Locate the cell with the specified text and output its [X, Y] center coordinate. 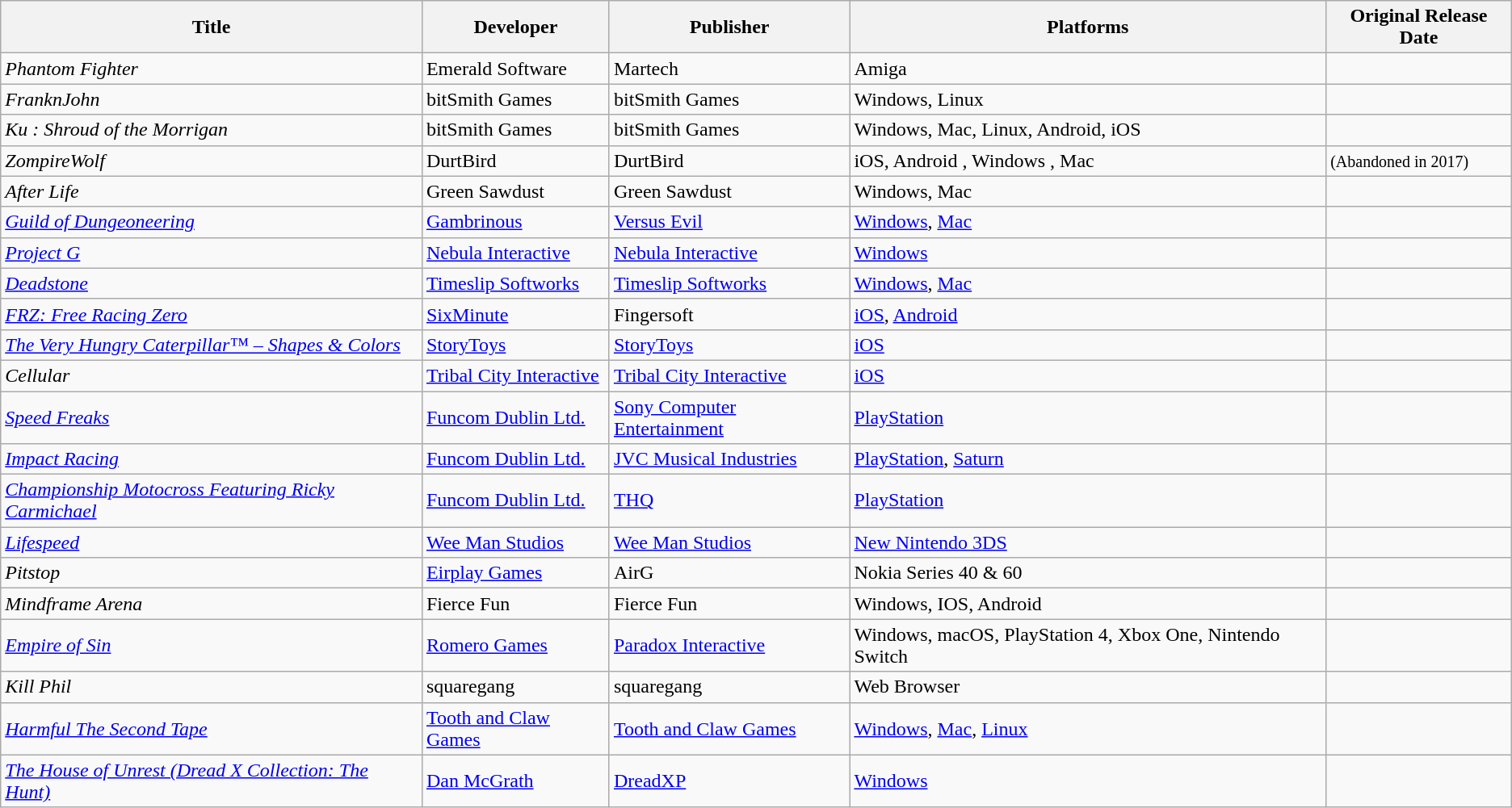
iOS, Android [1088, 314]
Guild of Dungeoneering [212, 222]
ZompireWolf [212, 161]
Web Browser [1088, 687]
Windows, macOS, PlayStation 4, Xbox One, Nintendo Switch [1088, 646]
Publisher [729, 27]
Windows, Mac, Linux, Android, iOS [1088, 130]
Original Release Date [1419, 27]
Pitstop [212, 573]
JVC Musical Industries [729, 459]
Versus Evil [729, 222]
Amiga [1088, 69]
The Very Hungry Caterpillar™ – Shapes & Colors [212, 345]
(Abandoned in 2017) [1419, 161]
New Nintendo 3DS [1088, 542]
DreadXP [729, 781]
Windows, IOS, Android [1088, 604]
Deadstone [212, 283]
After Life [212, 191]
Phantom Fighter [212, 69]
SixMinute [515, 314]
Nokia Series 40 & 60 [1088, 573]
Kill Phil [212, 687]
Project G [212, 253]
FranknJohn [212, 99]
Cellular [212, 375]
PlayStation, Saturn [1088, 459]
AirG [729, 573]
Championship Motocross Featuring Ricky Carmichael [212, 500]
Romero Games [515, 646]
Eirplay Games [515, 573]
Sony Computer Entertainment [729, 417]
Impact Racing [212, 459]
Ku : Shroud of the Morrigan [212, 130]
Emerald Software [515, 69]
THQ [729, 500]
Platforms [1088, 27]
Developer [515, 27]
Lifespeed [212, 542]
Martech [729, 69]
Title [212, 27]
Mindframe Arena [212, 604]
Empire of Sin [212, 646]
Dan McGrath [515, 781]
Paradox Interactive [729, 646]
FRZ: Free Racing Zero [212, 314]
Speed Freaks [212, 417]
The House of Unrest (Dread X Collection: The Hunt) [212, 781]
Windows, Mac, Linux [1088, 728]
Harmful The Second Tape [212, 728]
Windows, Linux [1088, 99]
Fingersoft [729, 314]
Gambrinous [515, 222]
iOS, Android , Windows , Mac [1088, 161]
